For the text-containing cell, return its midpoint in (x, y) coordinate format. 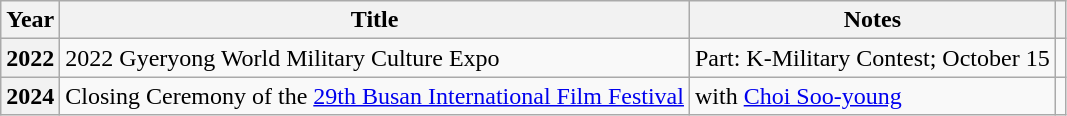
Closing Ceremony of the 29th Busan International Film Festival (375, 96)
with Choi Soo-young (872, 96)
Part: K-Military Contest; October 15 (872, 58)
2022 (30, 58)
2022 Gyeryong World Military Culture Expo (375, 58)
2024 (30, 96)
Notes (872, 20)
Year (30, 20)
Title (375, 20)
